For the text-containing cell, return its midpoint in (x, y) coordinate format. 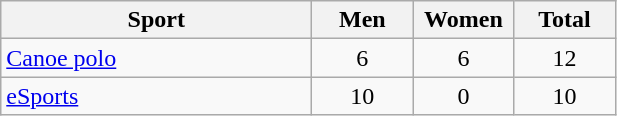
eSports (156, 96)
Canoe polo (156, 58)
Men (362, 20)
Sport (156, 20)
Women (464, 20)
Total (564, 20)
0 (464, 96)
12 (564, 58)
